Pinpoint the cell where the given text exists, returning its (X, Y) midpoint coordinate. 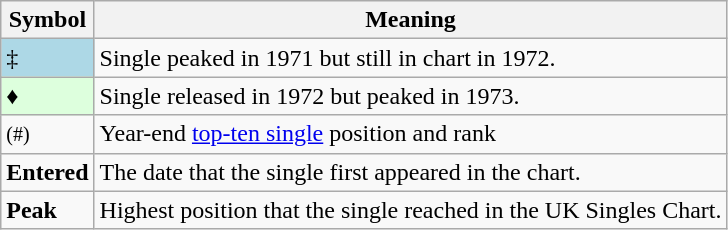
Peak (48, 210)
Entered (48, 172)
‡ (48, 58)
Single peaked in 1971 but still in chart in 1972. (410, 58)
Meaning (410, 20)
The date that the single first appeared in the chart. (410, 172)
(#) (48, 134)
Single released in 1972 but peaked in 1973. (410, 96)
Year-end top-ten single position and rank (410, 134)
Highest position that the single reached in the UK Singles Chart. (410, 210)
♦ (48, 96)
Symbol (48, 20)
